Search for the cell housing the specified text and yield its (X, Y) center coordinate. 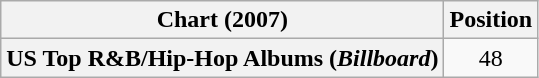
48 (491, 58)
Chart (2007) (222, 20)
Position (491, 20)
US Top R&B/Hip-Hop Albums (Billboard) (222, 58)
